Scan for the cell matching the given text and deliver its [x, y] coordinate at center. 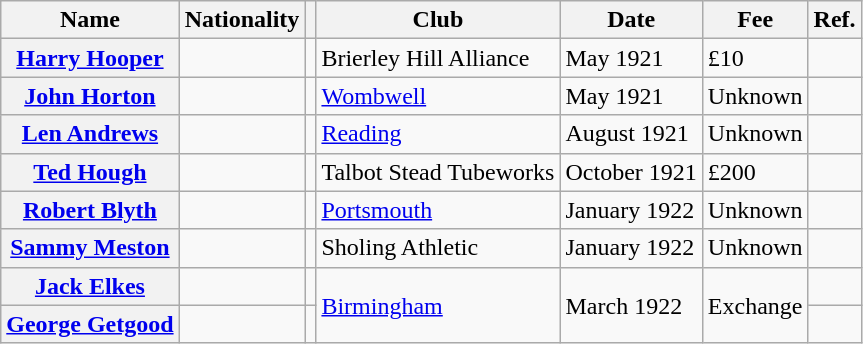
£10 [755, 58]
£200 [755, 172]
Name [90, 20]
Ref. [834, 20]
Nationality [242, 20]
Sholing Athletic [438, 248]
August 1921 [631, 134]
Club [438, 20]
Sammy Meston [90, 248]
Reading [438, 134]
Wombwell [438, 96]
Date [631, 20]
Len Andrews [90, 134]
Harry Hooper [90, 58]
Exchange [755, 305]
Ted Hough [90, 172]
Portsmouth [438, 210]
John Horton [90, 96]
October 1921 [631, 172]
Fee [755, 20]
Brierley Hill Alliance [438, 58]
Talbot Stead Tubeworks [438, 172]
Birmingham [438, 305]
Jack Elkes [90, 286]
Robert Blyth [90, 210]
George Getgood [90, 324]
March 1922 [631, 305]
